Locate the cell with the specified text and output its (x, y) center coordinate. 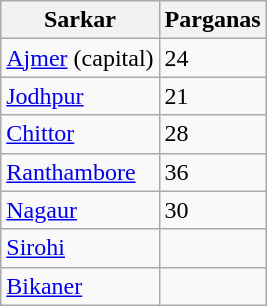
Chittor (80, 134)
24 (212, 58)
28 (212, 134)
Nagaur (80, 210)
Bikaner (80, 286)
36 (212, 172)
Parganas (212, 20)
30 (212, 210)
Ranthambore (80, 172)
Sirohi (80, 248)
Jodhpur (80, 96)
Sarkar (80, 20)
Ajmer (capital) (80, 58)
21 (212, 96)
